Output the [X, Y] coordinate of the center of the cell containing the given text.  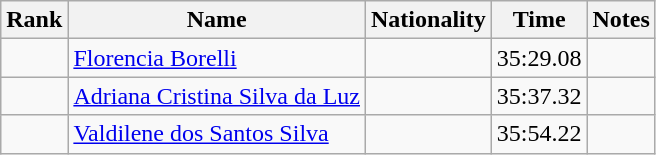
Adriana Cristina Silva da Luz [217, 96]
Valdilene dos Santos Silva [217, 134]
Rank [34, 20]
Name [217, 20]
Florencia Borelli [217, 58]
35:37.32 [539, 96]
Notes [621, 20]
Time [539, 20]
35:29.08 [539, 58]
35:54.22 [539, 134]
Nationality [429, 20]
